Extract the [x, y] coordinate from the center of the cell holding the provided text.  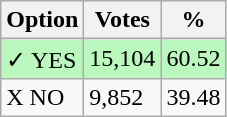
15,104 [122, 59]
39.48 [194, 97]
Votes [122, 20]
% [194, 20]
Option [42, 20]
✓ YES [42, 59]
X NO [42, 97]
9,852 [122, 97]
60.52 [194, 59]
